Capture the cell that displays the provided text and extract its [X, Y] central coordinate. 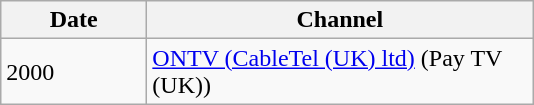
ONTV (CableTel (UK) ltd) (Pay TV (UK)) [340, 72]
2000 [74, 72]
Date [74, 20]
Channel [340, 20]
